Capture the cell that displays the provided text and extract its [X, Y] central coordinate. 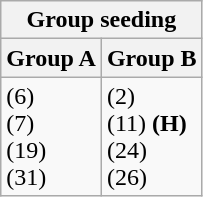
Group B [152, 58]
(6) (7) (19) (31) [52, 136]
Group seeding [102, 20]
(2) (11) (H) (24) (26) [152, 136]
Group A [52, 58]
